Pinpoint the cell where the given text exists, returning its [X, Y] midpoint coordinate. 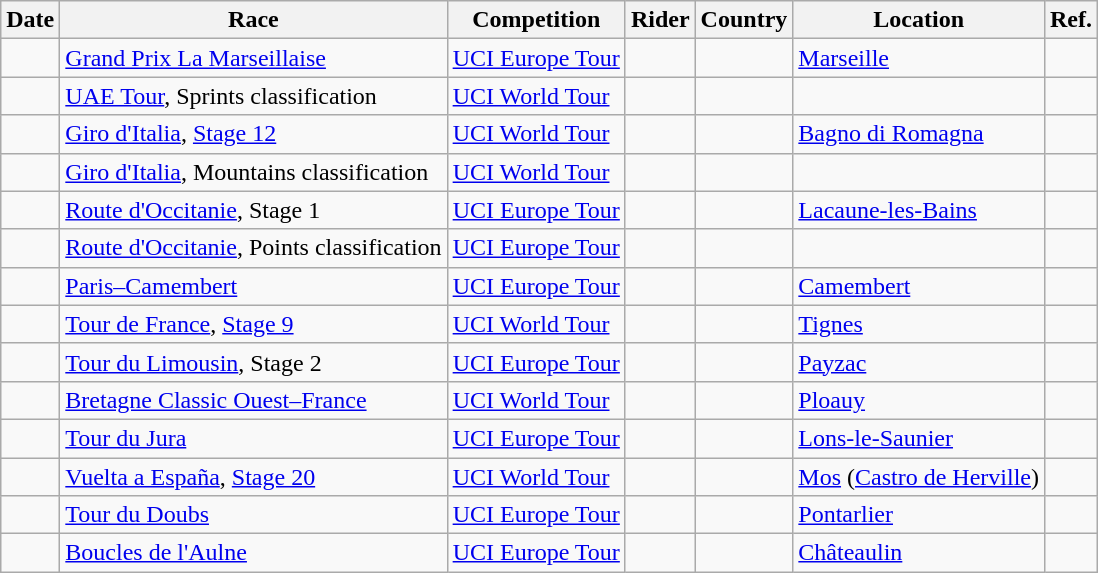
Rider [660, 20]
UAE Tour, Sprints classification [254, 96]
Tour de France, Stage 9 [254, 324]
Châteaulin [919, 553]
Bagno di Romagna [919, 134]
Location [919, 20]
Paris–Camembert [254, 286]
Giro d'Italia, Stage 12 [254, 134]
Competition [536, 20]
Tour du Doubs [254, 515]
Race [254, 20]
Payzac [919, 362]
Marseille [919, 58]
Mos (Castro de Herville) [919, 477]
Route d'Occitanie, Stage 1 [254, 210]
Giro d'Italia, Mountains classification [254, 172]
Grand Prix La Marseillaise [254, 58]
Tour du Jura [254, 438]
Ref. [1070, 20]
Country [744, 20]
Ploauy [919, 400]
Date [30, 20]
Lons-le-Saunier [919, 438]
Vuelta a España, Stage 20 [254, 477]
Bretagne Classic Ouest–France [254, 400]
Tignes [919, 324]
Lacaune-les-Bains [919, 210]
Route d'Occitanie, Points classification [254, 248]
Tour du Limousin, Stage 2 [254, 362]
Camembert [919, 286]
Pontarlier [919, 515]
Boucles de l'Aulne [254, 553]
